Return the [x, y] coordinate for the center point of the cell that contains the specified text.  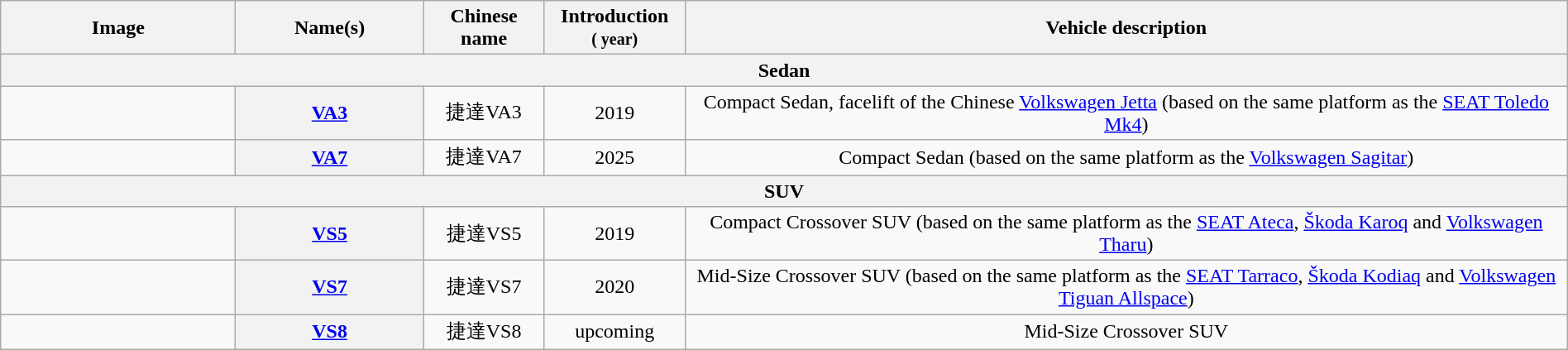
Compact Crossover SUV (based on the same platform as the SEAT Ateca, Škoda Karoq and Volkswagen Tharu) [1126, 233]
Compact Sedan, facelift of the Chinese Volkswagen Jetta (based on the same platform as the SEAT Toledo Mk4) [1126, 113]
捷達VA3 [484, 113]
捷達VS5 [484, 233]
SUV [784, 191]
Vehicle description [1126, 28]
VS5 [329, 233]
Introduction( year) [614, 28]
Compact Sedan (based on the same platform as the Volkswagen Sagitar) [1126, 157]
2020 [614, 288]
VS8 [329, 333]
VA3 [329, 113]
捷達VA7 [484, 157]
捷達VS7 [484, 288]
Mid-Size Crossover SUV [1126, 333]
Name(s) [329, 28]
捷達VS8 [484, 333]
upcoming [614, 333]
VA7 [329, 157]
Mid-Size Crossover SUV (based on the same platform as the SEAT Tarraco, Škoda Kodiaq and Volkswagen Tiguan Allspace) [1126, 288]
Image [118, 28]
Sedan [784, 70]
2025 [614, 157]
VS7 [329, 288]
Chinese name [484, 28]
